Find where the given text appears and provide that cell's center as (x, y) coordinate. 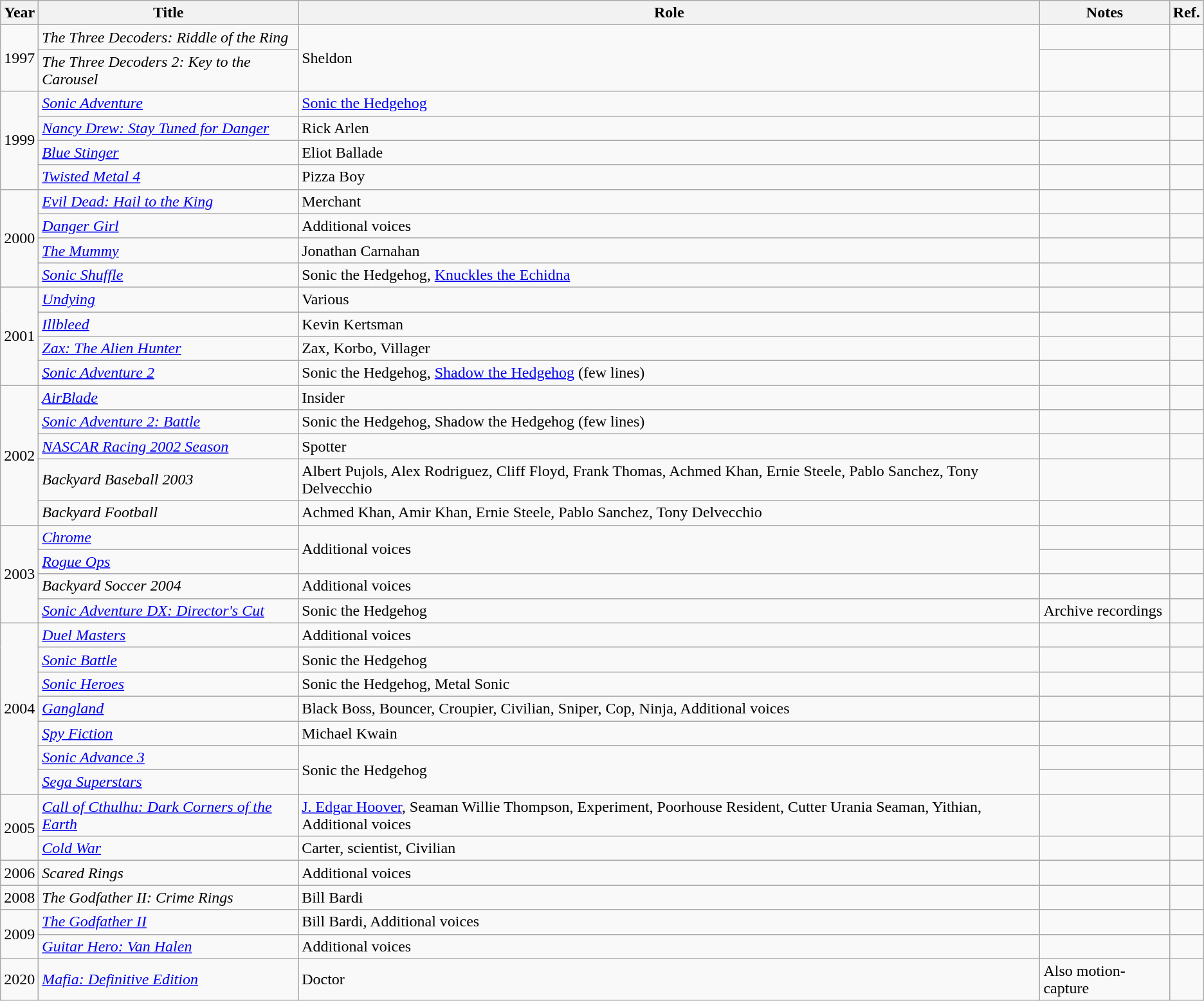
Spy Fiction (169, 733)
Chrome (169, 537)
Zax, Korbo, Villager (669, 349)
Sonic Shuffle (169, 275)
Bill Bardi, Additional voices (669, 922)
Year (19, 13)
Nancy Drew: Stay Tuned for Danger (169, 128)
Undying (169, 299)
Spotter (669, 446)
Danger Girl (169, 226)
Sheldon (669, 58)
Black Boss, Bouncer, Croupier, Civilian, Sniper, Cop, Ninja, Additional voices (669, 708)
Doctor (669, 979)
Call of Cthulhu: Dark Corners of the Earth (169, 816)
NASCAR Racing 2002 Season (169, 446)
Carter, scientist, Civilian (669, 849)
2005 (19, 827)
2008 (19, 897)
Jonathan Carnahan (669, 250)
Backyard Football (169, 513)
1997 (19, 58)
The Godfather II: Crime Rings (169, 897)
Also motion-capture (1105, 979)
2020 (19, 979)
Blue Stinger (169, 152)
2006 (19, 873)
The Three Decoders 2: Key to the Carousel (169, 71)
Insider (669, 398)
Rogue Ops (169, 562)
The Three Decoders: Riddle of the Ring (169, 37)
Sonic Advance 3 (169, 758)
Duel Masters (169, 635)
Albert Pujols, Alex Rodriguez, Cliff Floyd, Frank Thomas, Achmed Khan, Ernie Steele, Pablo Sanchez, Tony Delvecchio (669, 480)
Merchant (669, 201)
Sonic Adventure 2 (169, 373)
The Godfather II (169, 922)
Role (669, 13)
2003 (19, 574)
Rick Arlen (669, 128)
2009 (19, 934)
Title (169, 13)
Various (669, 299)
AirBlade (169, 398)
2002 (19, 455)
Evil Dead: Hail to the King (169, 201)
Backyard Soccer 2004 (169, 586)
Sonic the Hedgehog, Metal Sonic (669, 684)
Scared Rings (169, 873)
Sonic Heroes (169, 684)
Sega Superstars (169, 782)
Eliot Ballade (669, 152)
1999 (19, 140)
Gangland (169, 708)
Sonic the Hedgehog, Knuckles the Echidna (669, 275)
Sonic Adventure (169, 104)
Backyard Baseball 2003 (169, 480)
2004 (19, 708)
2001 (19, 336)
Cold War (169, 849)
Archive recordings (1105, 611)
Illbleed (169, 324)
Kevin Kertsman (669, 324)
Michael Kwain (669, 733)
Sonic Battle (169, 659)
Ref. (1186, 13)
Achmed Khan, Amir Khan, Ernie Steele, Pablo Sanchez, Tony Delvecchio (669, 513)
The Mummy (169, 250)
Sonic Adventure 2: Battle (169, 422)
Sonic Adventure DX: Director's Cut (169, 611)
Bill Bardi (669, 897)
Notes (1105, 13)
J. Edgar Hoover, Seaman Willie Thompson, Experiment, Poorhouse Resident, Cutter Urania Seaman, Yithian, Additional voices (669, 816)
Twisted Metal 4 (169, 177)
Mafia: Definitive Edition (169, 979)
2000 (19, 238)
Zax: The Alien Hunter (169, 349)
Guitar Hero: Van Halen (169, 946)
Pizza Boy (669, 177)
